Find where the given text appears and provide that cell's center as (x, y) coordinate. 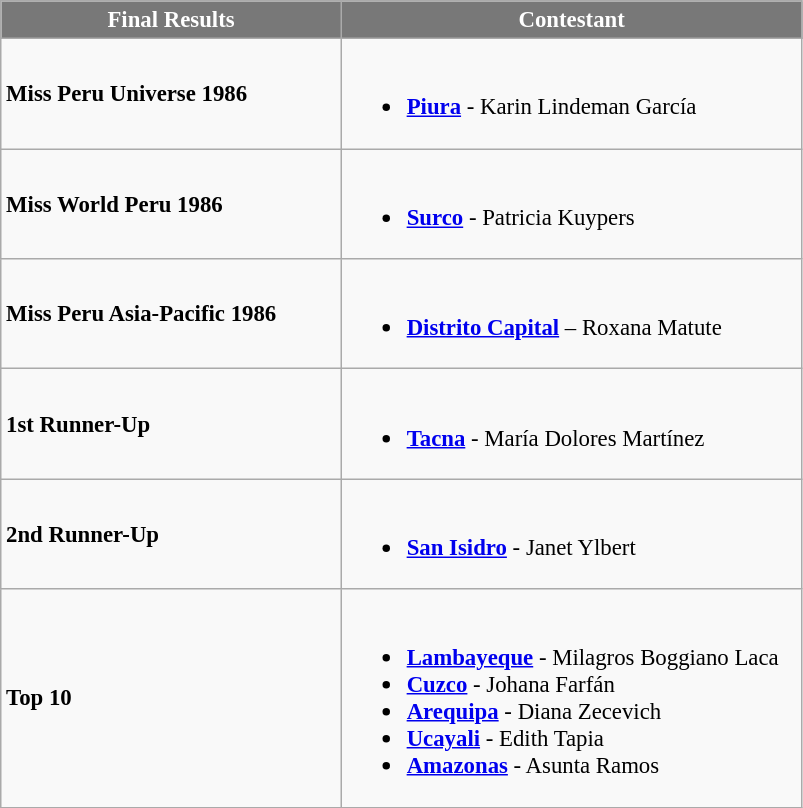
Miss Peru Universe 1986 (172, 94)
Distrito Capital – Roxana Matute (572, 314)
2nd Runner-Up (172, 534)
Top 10 (172, 698)
1st Runner-Up (172, 424)
Miss World Peru 1986 (172, 204)
San Isidro - Janet Ylbert (572, 534)
Final Results (172, 20)
Surco - Patricia Kuypers (572, 204)
Contestant (572, 20)
Miss Peru Asia-Pacific 1986 (172, 314)
Lambayeque - Milagros Boggiano Laca Cuzco - Johana Farfán Arequipa - Diana Zecevich Ucayali - Edith Tapia Amazonas - Asunta Ramos (572, 698)
Piura - Karin Lindeman García (572, 94)
Tacna - María Dolores Martínez (572, 424)
